Detect which cell encompasses the target text, then output its (X, Y) center coordinate. 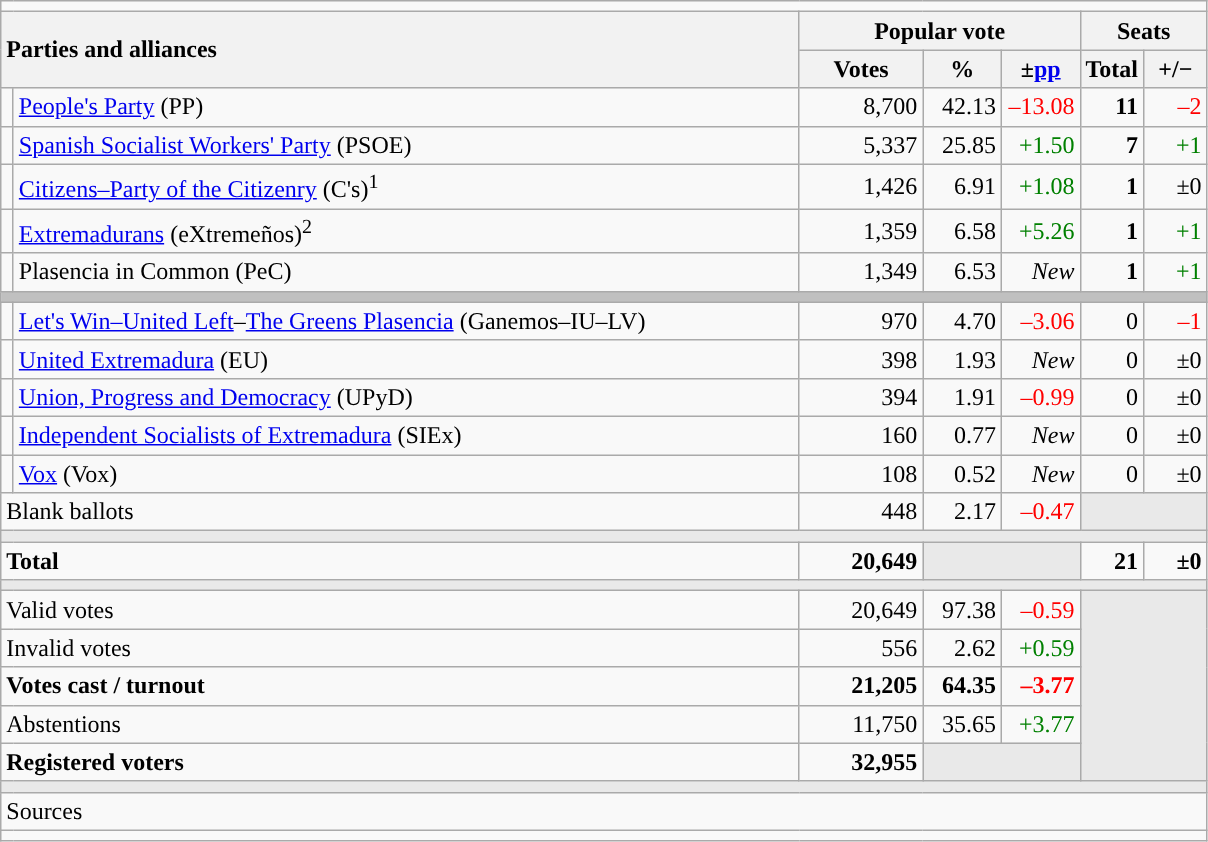
–3.06 (1040, 321)
+/− (1176, 69)
Valid votes (400, 610)
Spanish Socialist Workers' Party (PSOE) (406, 145)
–0.47 (1040, 512)
–0.99 (1040, 397)
8,700 (861, 107)
+0.59 (1040, 648)
People's Party (PP) (406, 107)
7 (1112, 145)
448 (861, 512)
+3.77 (1040, 724)
2.62 (962, 648)
1.93 (962, 359)
Union, Progress and Democracy (UPyD) (406, 397)
398 (861, 359)
64.35 (962, 686)
–3.77 (1040, 686)
–2 (1176, 107)
Votes cast / turnout (400, 686)
970 (861, 321)
2.17 (962, 512)
160 (861, 435)
Independent Socialists of Extremadura (SIEx) (406, 435)
Abstentions (400, 724)
42.13 (962, 107)
1,359 (861, 232)
Let's Win–United Left–The Greens Plasencia (Ganemos–IU–LV) (406, 321)
Seats (1144, 31)
Extremadurans (eXtremeños)2 (406, 232)
–0.59 (1040, 610)
Vox (Vox) (406, 474)
% (962, 69)
21,205 (861, 686)
Votes (861, 69)
+1.08 (1040, 186)
394 (861, 397)
United Extremadura (EU) (406, 359)
21 (1112, 561)
+1.50 (1040, 145)
1,349 (861, 272)
+5.26 (1040, 232)
6.58 (962, 232)
11,750 (861, 724)
25.85 (962, 145)
556 (861, 648)
Invalid votes (400, 648)
6.53 (962, 272)
Registered voters (400, 762)
0.77 (962, 435)
–13.08 (1040, 107)
Blank ballots (400, 512)
Popular vote (940, 31)
Plasencia in Common (PeC) (406, 272)
1,426 (861, 186)
97.38 (962, 610)
Parties and alliances (400, 50)
1.91 (962, 397)
±pp (1040, 69)
5,337 (861, 145)
11 (1112, 107)
6.91 (962, 186)
Sources (604, 811)
32,955 (861, 762)
0.52 (962, 474)
35.65 (962, 724)
4.70 (962, 321)
108 (861, 474)
Citizens–Party of the Citizenry (C's)1 (406, 186)
–1 (1176, 321)
